Return the (X, Y) coordinate for the center point of the cell that contains the specified text.  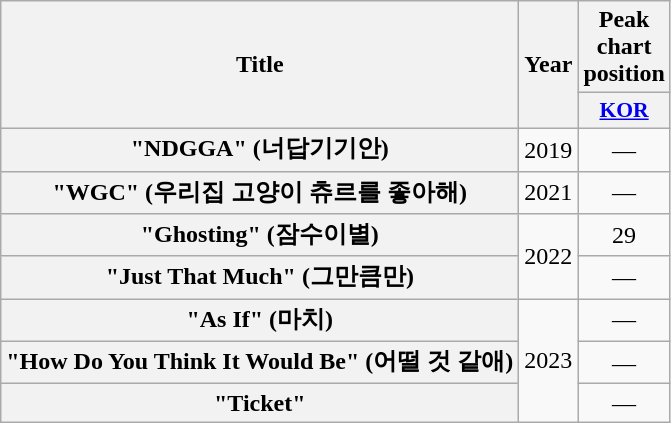
Title (260, 65)
Peak chart position (624, 47)
2021 (548, 192)
29 (624, 236)
Year (548, 65)
"Ghosting" (잠수이별) (260, 236)
"WGC" (우리집 고양이 츄르를 좋아해) (260, 192)
"Just That Much" (그만큼만) (260, 278)
2023 (548, 360)
"NDGGA" (너답기기안) (260, 150)
"As If" (마치) (260, 320)
"Ticket" (260, 403)
KOR (624, 111)
"How Do You Think It Would Be" (어떨 것 같애) (260, 362)
2022 (548, 256)
2019 (548, 150)
